From the cell containing the given text, extract its center point as [x, y] coordinate. 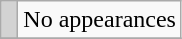
No appearances [100, 20]
